Return [x, y] of the center of cell containing provided text 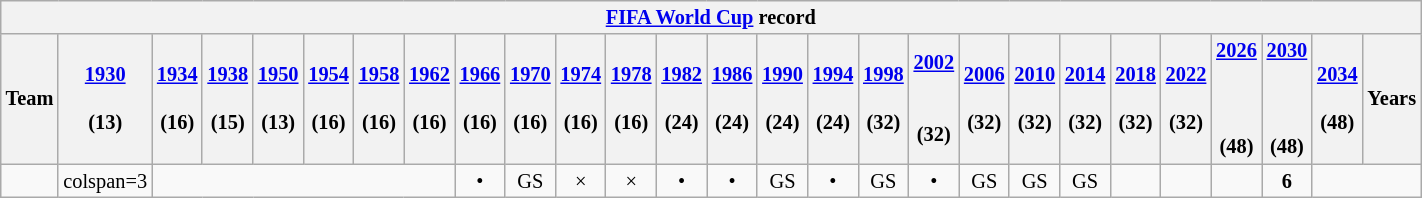
FIFA World Cup record [711, 17]
1978(16) [631, 99]
2002(32) [934, 99]
1990(24) [782, 99]
1954(16) [328, 99]
2010(32) [1034, 99]
1970(16) [530, 99]
Years [1392, 99]
2026(48) [1236, 99]
2006(32) [984, 99]
1986(24) [732, 99]
colspan=3 [105, 181]
2018(32) [1135, 99]
1962(16) [429, 99]
1966(16) [480, 99]
2030 (48) [1287, 99]
6 [1287, 181]
2034 (48) [1337, 99]
2014(32) [1085, 99]
1958(16) [379, 99]
1998(32) [883, 99]
Team [30, 99]
1938(15) [227, 99]
1994(24) [833, 99]
1934(16) [177, 99]
1982(24) [681, 99]
2022(32) [1186, 99]
1930(13) [105, 99]
1950(13) [278, 99]
1974(16) [581, 99]
